Search for the cell housing the specified text and yield its (X, Y) center coordinate. 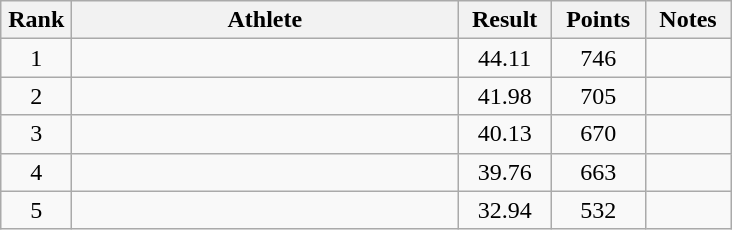
670 (598, 134)
Athlete (265, 20)
39.76 (505, 172)
Points (598, 20)
32.94 (505, 210)
40.13 (505, 134)
Result (505, 20)
5 (36, 210)
705 (598, 96)
746 (598, 58)
3 (36, 134)
663 (598, 172)
Rank (36, 20)
41.98 (505, 96)
2 (36, 96)
44.11 (505, 58)
532 (598, 210)
1 (36, 58)
4 (36, 172)
Notes (688, 20)
